Output the (x, y) coordinate of the center of the cell containing the given text.  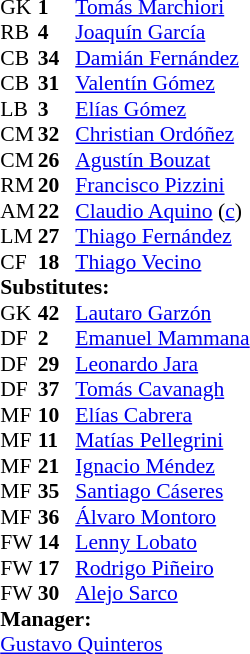
Claudio Aquino (c) (162, 211)
Ignacio Méndez (162, 466)
Alejo Sarco (162, 593)
22 (57, 211)
CF (19, 262)
Lenny Lobato (162, 543)
GK (19, 313)
Santiago Cáseres (162, 491)
42 (57, 313)
Thiago Fernández (162, 237)
17 (57, 568)
37 (57, 389)
Elías Cabrera (162, 415)
RB (19, 33)
30 (57, 593)
Rodrigo Piñeiro (162, 568)
27 (57, 237)
Lautaro Garzón (162, 313)
LB (19, 109)
Manager: (124, 619)
Thiago Vecino (162, 262)
11 (57, 441)
2 (57, 339)
LM (19, 237)
Elías Gómez (162, 109)
34 (57, 58)
31 (57, 83)
Substitutes: (124, 287)
Valentín Gómez (162, 83)
35 (57, 491)
14 (57, 543)
Emanuel Mammana (162, 339)
32 (57, 135)
20 (57, 185)
RM (19, 185)
21 (57, 466)
Agustín Bouzat (162, 160)
29 (57, 364)
10 (57, 415)
Damián Fernández (162, 58)
Álvaro Montoro (162, 517)
3 (57, 109)
Francisco Pizzini (162, 185)
Christian Ordóñez (162, 135)
4 (57, 33)
Matías Pellegrini (162, 441)
36 (57, 517)
26 (57, 160)
AM (19, 211)
Tomás Cavanagh (162, 389)
Joaquín García (162, 33)
18 (57, 262)
Leonardo Jara (162, 364)
